Pinpoint the cell where the given text exists, returning its (X, Y) midpoint coordinate. 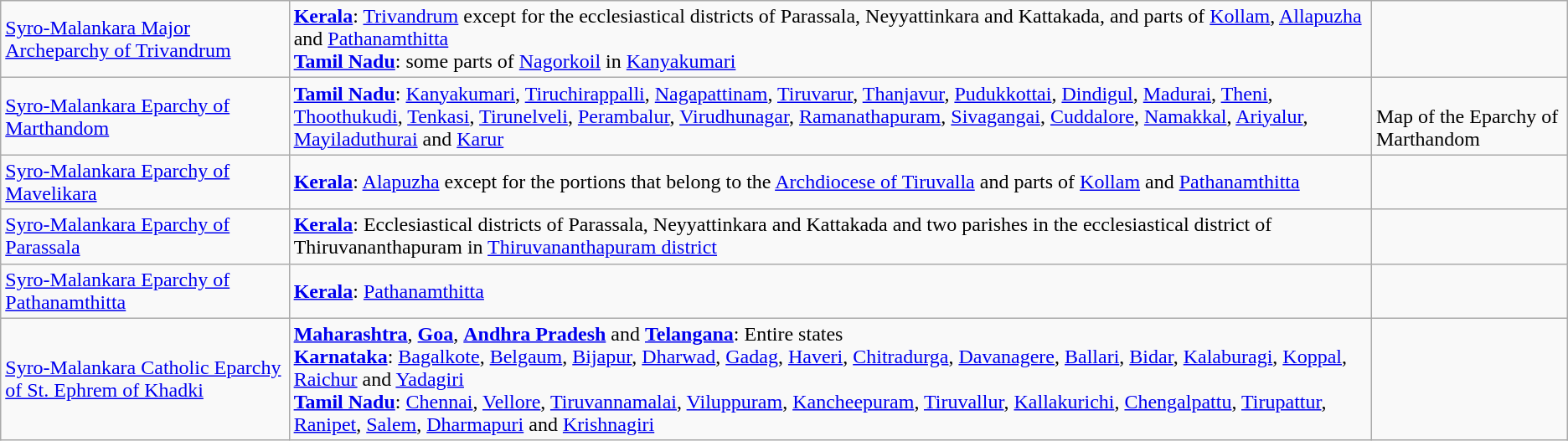
Syro-Malankara Eparchy of Marthandom (145, 116)
Kerala: Pathanamthitta (830, 291)
Syro-Malankara Catholic Eparchy of St. Ephrem of Khadki (145, 379)
Kerala: Alapuzha except for the portions that belong to the Archdiocese of Tiruvalla and parts of Kollam and Pathanamthitta (830, 182)
Syro-Malankara Eparchy of Pathanamthitta (145, 291)
Syro-Malankara Eparchy of Parassala (145, 236)
Map of the Eparchy of Marthandom (1469, 116)
Syro-Malankara Major Archeparchy of Trivandrum (145, 39)
Syro-Malankara Eparchy of Mavelikara (145, 182)
